Output the (X, Y) coordinate of the center of the cell containing the given text.  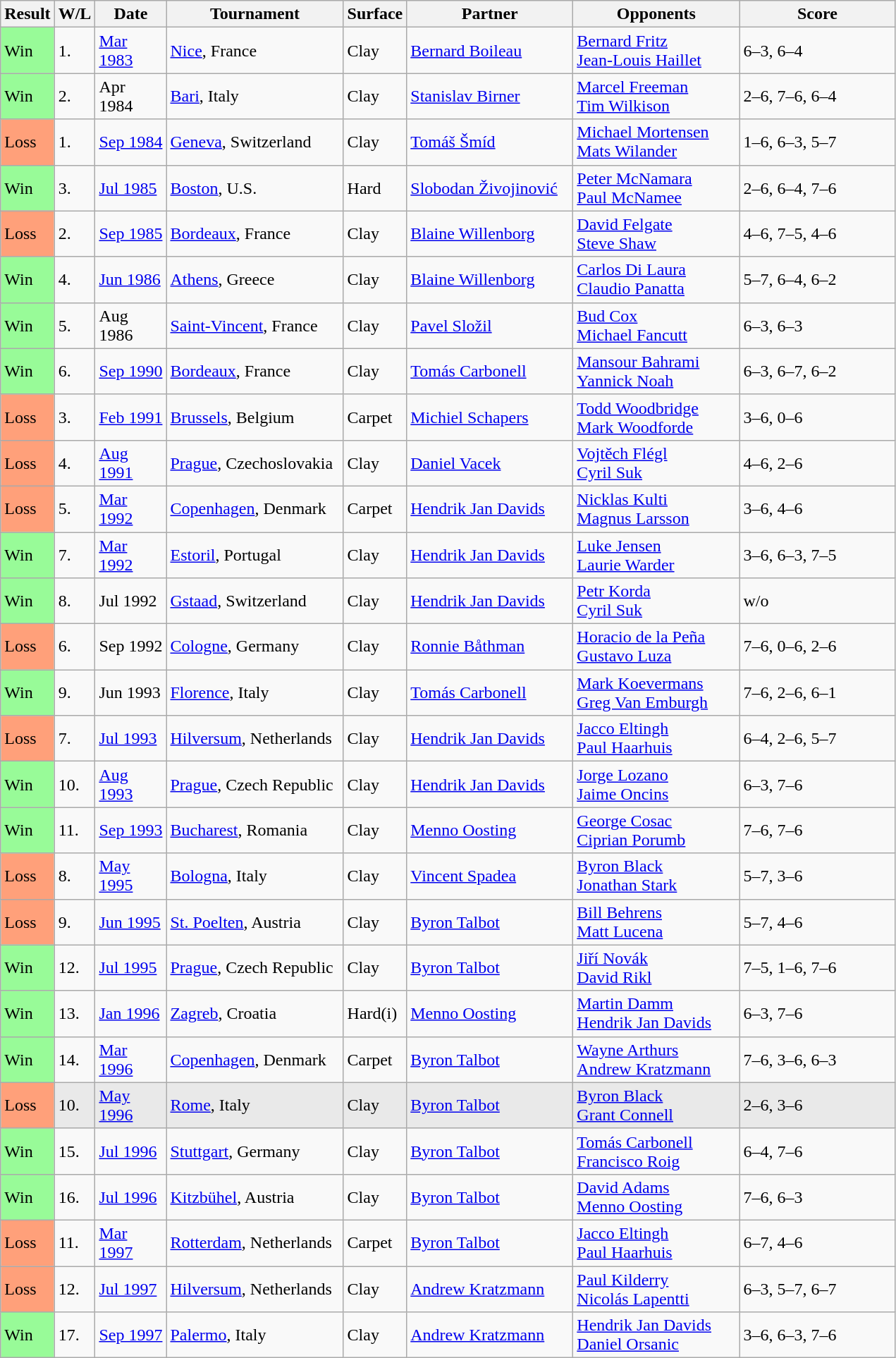
Bari, Italy (255, 96)
Rotterdam, Netherlands (255, 1242)
Jul 1993 (131, 739)
Mar 1996 (131, 1059)
6–3, 6–7, 6–2 (818, 371)
Jiří Novák David Rikl (656, 967)
Pavel Složil (490, 326)
Apr 1984 (131, 96)
16. (75, 1197)
14. (75, 1059)
Jun 1995 (131, 922)
w/o (818, 601)
Sep 1993 (131, 831)
Byron Black Jonathan Stark (656, 876)
3–6, 6–3, 7–6 (818, 1335)
3–6, 6–3, 7–5 (818, 554)
5–7, 3–6 (818, 876)
Peter McNamara Paul McNamee (656, 188)
Jul 1997 (131, 1289)
Jul 1985 (131, 188)
3–6, 4–6 (818, 509)
6–4, 2–6, 5–7 (818, 739)
7–5, 1–6, 7–6 (818, 967)
George Cosac Ciprian Porumb (656, 831)
Aug 1991 (131, 463)
Feb 1991 (131, 417)
Jul 1992 (131, 601)
Bill Behrens Matt Lucena (656, 922)
Cologne, Germany (255, 647)
Michael Mortensen Mats Wilander (656, 142)
Michiel Schapers (490, 417)
6–3, 6–3 (818, 326)
Kitzbühel, Austria (255, 1197)
6–3, 6–4 (818, 51)
Todd Woodbridge Mark Woodforde (656, 417)
Result (27, 14)
3–6, 0–6 (818, 417)
Carlos Di Laura Claudio Panatta (656, 279)
2–6, 7–6, 6–4 (818, 96)
Date (131, 14)
Nice, France (255, 51)
7–6, 2–6, 6–1 (818, 692)
Mar 1997 (131, 1242)
Jul 1995 (131, 967)
Horacio de la Peña Gustavo Luza (656, 647)
Bernard Fritz Jean-Louis Haillet (656, 51)
4–6, 7–5, 4–6 (818, 234)
Marcel Freeman Tim Wilkison (656, 96)
Hendrik Jan Davids Daniel Orsanic (656, 1335)
Sep 1984 (131, 142)
Jan 1996 (131, 1014)
Jun 1986 (131, 279)
Bernard Boileau (490, 51)
Jorge Lozano Jaime Oncins (656, 784)
Hard (375, 188)
Luke Jensen Laurie Warder (656, 554)
Gstaad, Switzerland (255, 601)
2–6, 3–6 (818, 1106)
David Felgate Steve Shaw (656, 234)
St. Poelten, Austria (255, 922)
6–7, 4–6 (818, 1242)
May 1995 (131, 876)
Paul Kilderry Nicolás Lapentti (656, 1289)
Tomás Carbonell Francisco Roig (656, 1151)
7–6, 3–6, 6–3 (818, 1059)
6–3, 5–7, 6–7 (818, 1289)
Nicklas Kulti Magnus Larsson (656, 509)
Sep 1990 (131, 371)
Athens, Greece (255, 279)
Aug 1986 (131, 326)
Mar 1983 (131, 51)
Tournament (255, 14)
Ronnie Båthman (490, 647)
Jun 1993 (131, 692)
13. (75, 1014)
Geneva, Switzerland (255, 142)
Zagreb, Croatia (255, 1014)
Surface (375, 14)
Sep 1997 (131, 1335)
4–6, 2–6 (818, 463)
Palermo, Italy (255, 1335)
Daniel Vacek (490, 463)
1–6, 6–3, 5–7 (818, 142)
Florence, Italy (255, 692)
Vincent Spadea (490, 876)
Stuttgart, Germany (255, 1151)
5–7, 6–4, 6–2 (818, 279)
Rome, Italy (255, 1106)
Mansour Bahrami Yannick Noah (656, 371)
7–6, 0–6, 2–6 (818, 647)
Petr Korda Cyril Suk (656, 601)
15. (75, 1151)
W/L (75, 14)
Estoril, Portugal (255, 554)
Sep 1985 (131, 234)
Stanislav Birner (490, 96)
Opponents (656, 14)
Vojtěch Flégl Cyril Suk (656, 463)
Martin Damm Hendrik Jan Davids (656, 1014)
5–7, 4–6 (818, 922)
6–4, 7–6 (818, 1151)
Sep 1992 (131, 647)
Aug 1993 (131, 784)
Partner (490, 14)
May 1996 (131, 1106)
Bologna, Italy (255, 876)
Mark Koevermans Greg Van Emburgh (656, 692)
Wayne Arthurs Andrew Kratzmann (656, 1059)
Tomáš Šmíd (490, 142)
7–6, 6–3 (818, 1197)
7–6, 7–6 (818, 831)
Brussels, Belgium (255, 417)
Prague, Czechoslovakia (255, 463)
17. (75, 1335)
Saint-Vincent, France (255, 326)
Bud Cox Michael Fancutt (656, 326)
Hard(i) (375, 1014)
Bucharest, Romania (255, 831)
Score (818, 14)
Byron Black Grant Connell (656, 1106)
David Adams Menno Oosting (656, 1197)
Boston, U.S. (255, 188)
Slobodan Živojinović (490, 188)
2–6, 6–4, 7–6 (818, 188)
